Capture the cell that displays the provided text and extract its [X, Y] central coordinate. 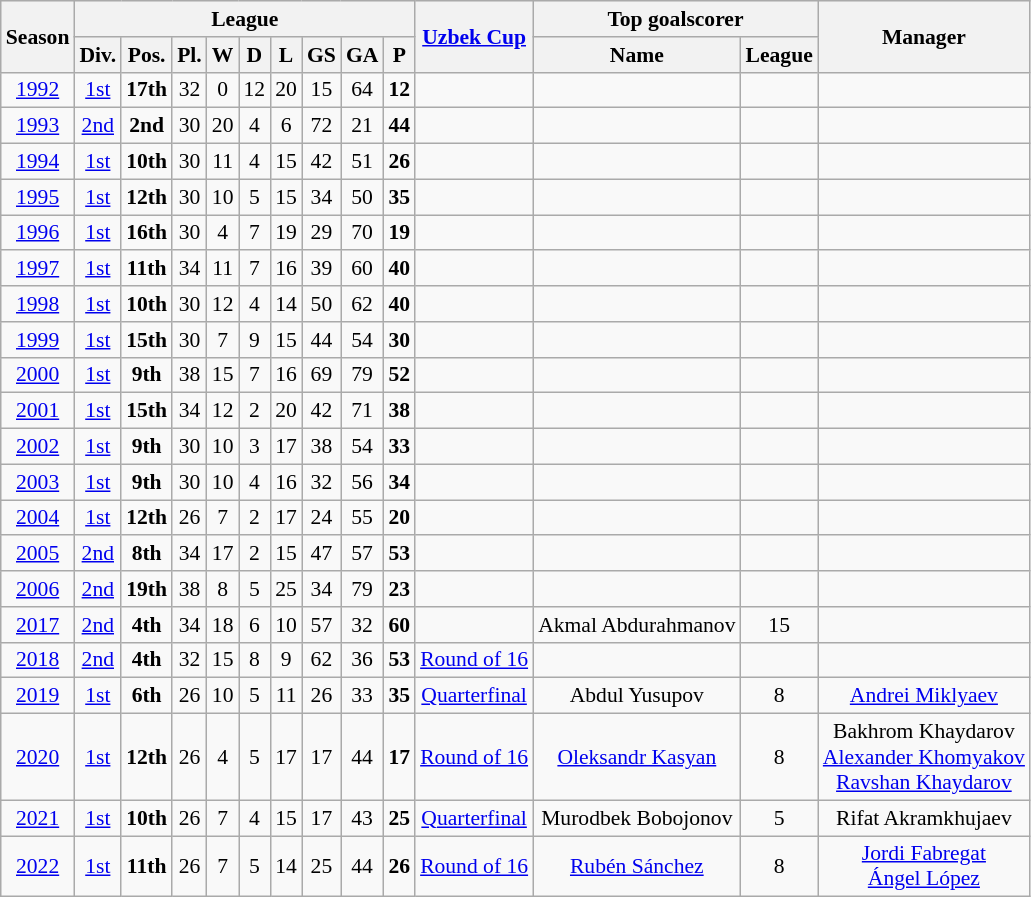
55 [362, 518]
1992 [38, 90]
56 [362, 482]
2000 [38, 375]
2001 [38, 411]
Top goalscorer [676, 19]
Manager [924, 36]
2018 [38, 660]
2003 [38, 482]
36 [362, 660]
2020 [38, 758]
52 [399, 375]
Murodbek Bobojonov [636, 818]
6th [146, 696]
2006 [38, 589]
24 [322, 518]
43 [362, 818]
1993 [38, 126]
Pos. [146, 55]
16th [146, 233]
29 [322, 233]
1999 [38, 340]
Oleksandr Kasyan [636, 758]
Name [636, 55]
70 [362, 233]
71 [362, 411]
Rifat Akramkhujaev [924, 818]
Jordi Fabregat Ángel López [924, 866]
W [223, 55]
69 [322, 375]
3 [254, 447]
39 [322, 269]
21 [362, 126]
1996 [38, 233]
Bakhrom Khaydarov Alexander Khomyakov Ravshan Khaydarov [924, 758]
2004 [38, 518]
0 [223, 90]
Pl. [190, 55]
19th [146, 589]
L [286, 55]
51 [362, 162]
1994 [38, 162]
2021 [38, 818]
1997 [38, 269]
18 [223, 625]
Abdul Yusupov [636, 696]
17th [146, 90]
72 [322, 126]
Div. [98, 55]
2017 [38, 625]
Uzbek Cup [474, 36]
GA [362, 55]
Season [38, 36]
2005 [38, 554]
64 [362, 90]
2002 [38, 447]
Rubén Sánchez [636, 866]
GS [322, 55]
47 [322, 554]
1995 [38, 197]
8th [146, 554]
2019 [38, 696]
23 [399, 589]
D [254, 55]
P [399, 55]
Akmal Abdurahmanov [636, 625]
1998 [38, 304]
2022 [38, 866]
Andrei Miklyaev [924, 696]
